Scan for the cell matching the given text and deliver its (X, Y) coordinate at center. 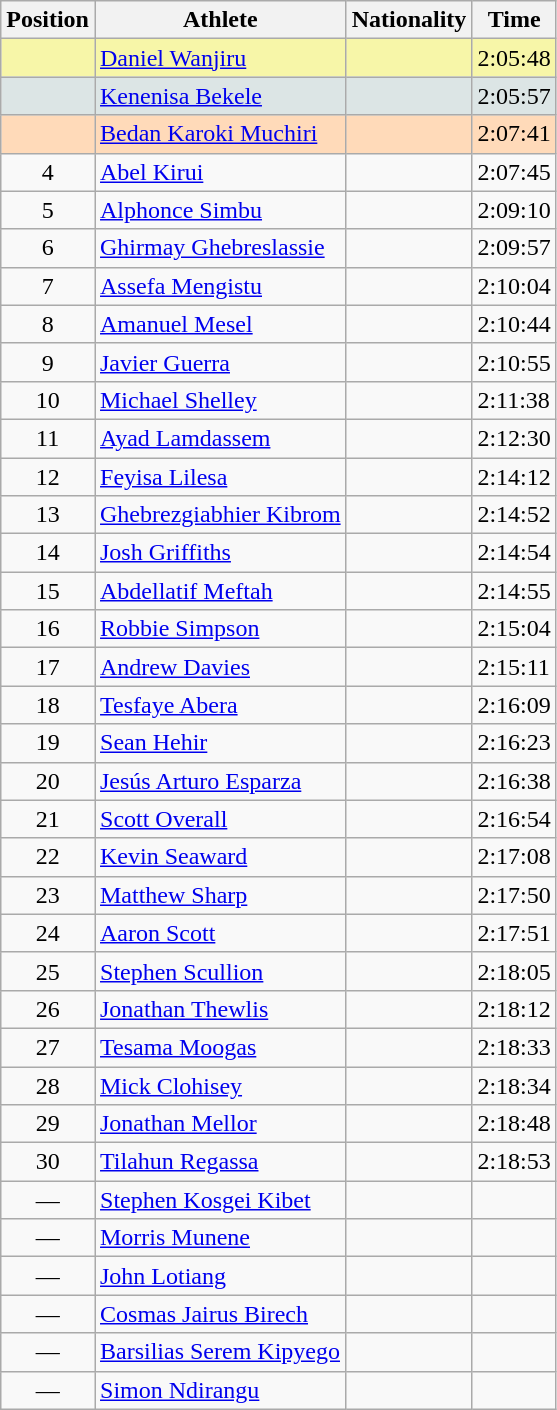
10 (48, 400)
19 (48, 743)
2:15:04 (514, 629)
Tilahun Regassa (220, 1162)
Bedan Karoki Muchiri (220, 134)
20 (48, 781)
2:10:55 (514, 362)
30 (48, 1162)
22 (48, 857)
2:15:11 (514, 667)
Sean Hehir (220, 743)
Ghirmay Ghebreslassie (220, 248)
Jonathan Mellor (220, 1124)
16 (48, 629)
Morris Munene (220, 1238)
7 (48, 286)
2:18:05 (514, 971)
8 (48, 324)
15 (48, 591)
6 (48, 248)
Assefa Mengistu (220, 286)
12 (48, 477)
Javier Guerra (220, 362)
2:11:38 (514, 400)
Aaron Scott (220, 933)
2:16:38 (514, 781)
2:14:55 (514, 591)
2:10:44 (514, 324)
Barsilias Serem Kipyego (220, 1352)
Robbie Simpson (220, 629)
Nationality (409, 20)
Jesús Arturo Esparza (220, 781)
9 (48, 362)
21 (48, 819)
Kenenisa Bekele (220, 96)
Stephen Kosgei Kibet (220, 1200)
Position (48, 20)
2:17:50 (514, 895)
2:16:54 (514, 819)
Abel Kirui (220, 172)
4 (48, 172)
2:10:04 (514, 286)
Feyisa Lilesa (220, 477)
11 (48, 438)
2:14:54 (514, 553)
29 (48, 1124)
Andrew Davies (220, 667)
2:18:12 (514, 1009)
2:14:12 (514, 477)
Ghebrezgiabhier Kibrom (220, 515)
14 (48, 553)
Simon Ndirangu (220, 1390)
2:07:41 (514, 134)
2:05:48 (514, 58)
2:16:23 (514, 743)
Stephen Scullion (220, 971)
28 (48, 1085)
2:18:53 (514, 1162)
2:12:30 (514, 438)
25 (48, 971)
Tesama Moogas (220, 1047)
23 (48, 895)
Michael Shelley (220, 400)
2:17:51 (514, 933)
Abdellatif Meftah (220, 591)
24 (48, 933)
Alphonce Simbu (220, 210)
27 (48, 1047)
Jonathan Thewlis (220, 1009)
Kevin Seaward (220, 857)
Mick Clohisey (220, 1085)
26 (48, 1009)
Scott Overall (220, 819)
2:18:34 (514, 1085)
Athlete (220, 20)
18 (48, 705)
13 (48, 515)
2:18:33 (514, 1047)
Ayad Lamdassem (220, 438)
2:09:57 (514, 248)
2:09:10 (514, 210)
Matthew Sharp (220, 895)
2:05:57 (514, 96)
Josh Griffiths (220, 553)
John Lotiang (220, 1276)
Time (514, 20)
Daniel Wanjiru (220, 58)
2:07:45 (514, 172)
5 (48, 210)
Tesfaye Abera (220, 705)
17 (48, 667)
Amanuel Mesel (220, 324)
2:16:09 (514, 705)
2:18:48 (514, 1124)
2:17:08 (514, 857)
2:14:52 (514, 515)
Cosmas Jairus Birech (220, 1314)
